Provide the [x, y] coordinate of the cell's center where the given text is located.  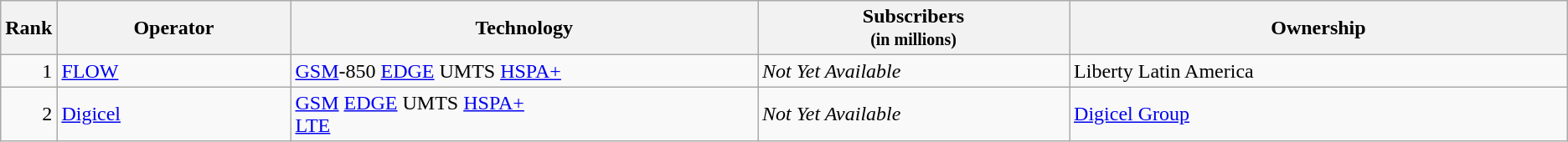
Digicel Group [1318, 114]
Digicel [174, 114]
Ownership [1318, 28]
GSM EDGE UMTS HSPA+LTE [524, 114]
Rank [28, 28]
Operator [174, 28]
FLOW [174, 71]
GSM-850 EDGE UMTS HSPA+ [524, 71]
Technology [524, 28]
2 [28, 114]
1 [28, 71]
Liberty Latin America [1318, 71]
Subscribers(in millions) [913, 28]
